Locate the cell with the specified text and output its (X, Y) center coordinate. 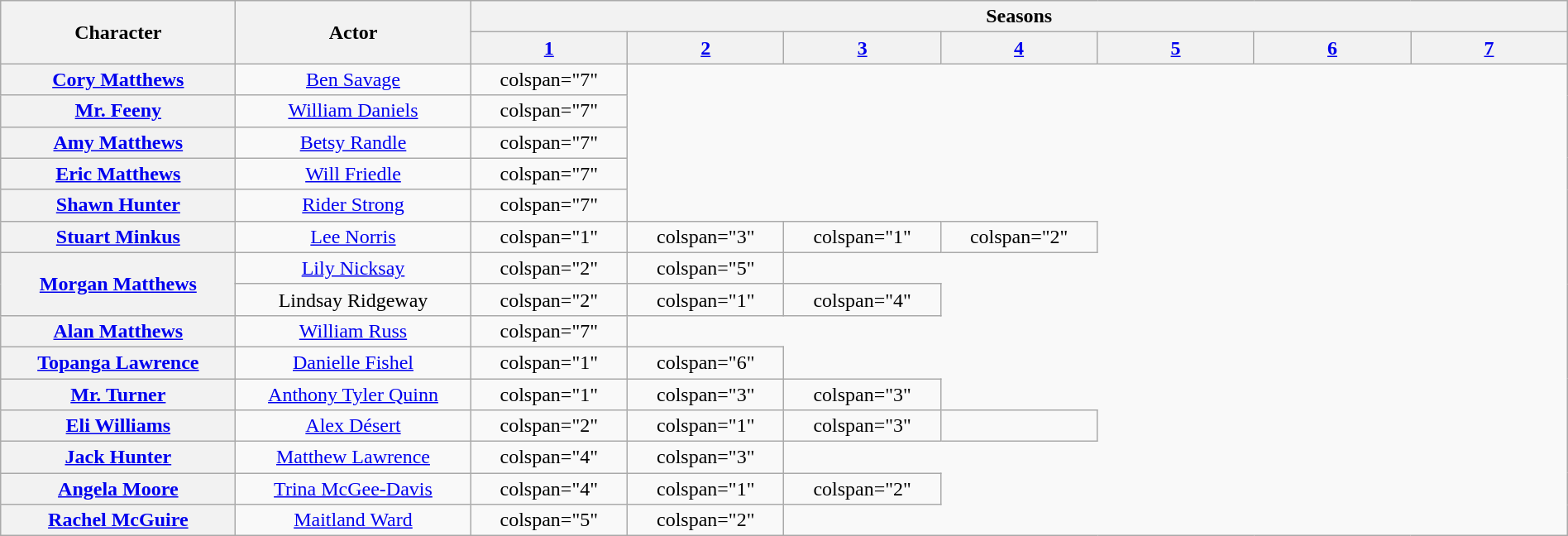
Lee Norris (353, 237)
Shawn Hunter (118, 205)
Rider Strong (353, 205)
Stuart Minkus (118, 237)
Ben Savage (353, 79)
Morgan Matthews (118, 284)
Cory Matthews (118, 79)
Eli Williams (118, 426)
2 (706, 48)
3 (862, 48)
Betsy Randle (353, 142)
William Daniels (353, 111)
Character (118, 32)
Mr. Feeny (118, 111)
Angela Moore (118, 489)
Lily Nicksay (353, 268)
Mr. Turner (118, 395)
Jack Hunter (118, 457)
Will Friedle (353, 174)
Lindsay Ridgeway (353, 299)
1 (549, 48)
Topanga Lawrence (118, 362)
colspan="6" (706, 362)
4 (1019, 48)
William Russ (353, 331)
Alan Matthews (118, 331)
Matthew Lawrence (353, 457)
Maitland Ward (353, 520)
Trina McGee-Davis (353, 489)
Anthony Tyler Quinn (353, 395)
Seasons (1019, 17)
Amy Matthews (118, 142)
5 (1176, 48)
7 (1489, 48)
Eric Matthews (118, 174)
6 (1331, 48)
Actor (353, 32)
Rachel McGuire (118, 520)
Alex Désert (353, 426)
Danielle Fishel (353, 362)
